For the text-containing cell, return its midpoint in (X, Y) coordinate format. 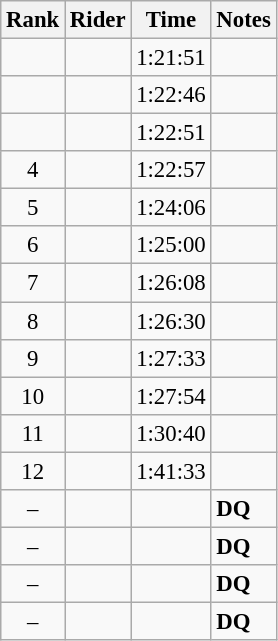
10 (33, 396)
Time (171, 20)
12 (33, 471)
1:26:30 (171, 321)
1:22:57 (171, 170)
1:30:40 (171, 433)
Notes (244, 20)
11 (33, 433)
1:41:33 (171, 471)
Rank (33, 20)
1:24:06 (171, 208)
9 (33, 358)
1:26:08 (171, 283)
1:27:33 (171, 358)
4 (33, 170)
6 (33, 245)
1:25:00 (171, 245)
7 (33, 283)
1:22:46 (171, 95)
Rider (98, 20)
5 (33, 208)
1:22:51 (171, 133)
1:27:54 (171, 396)
8 (33, 321)
1:21:51 (171, 58)
